For the text-containing cell, return its midpoint in [X, Y] coordinate format. 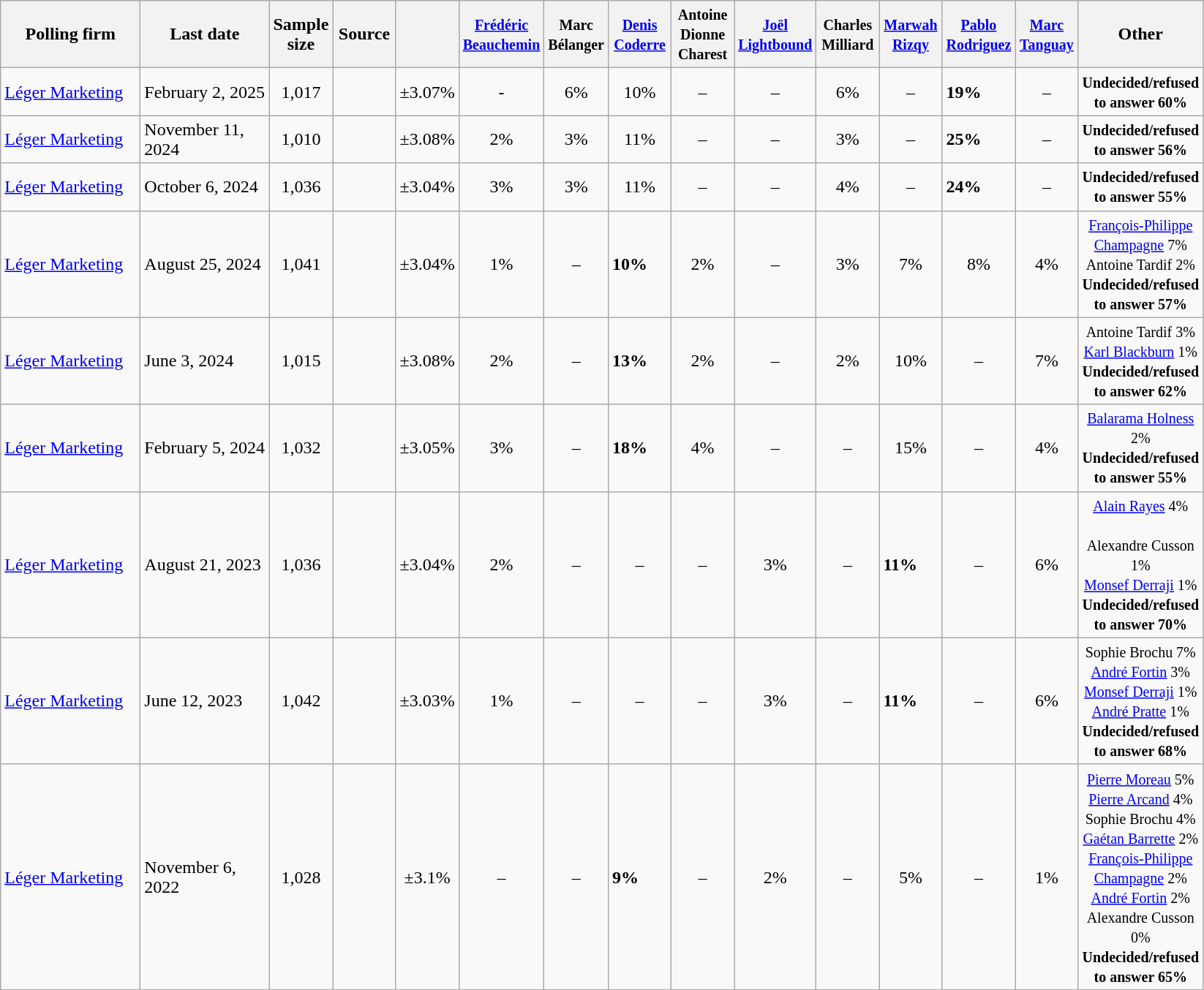
Other [1141, 34]
±3.07% [427, 92]
1,010 [301, 139]
DenisCoderre [640, 34]
24% [979, 187]
5% [911, 877]
- [502, 92]
19% [979, 92]
Antoine Dionne Charest [703, 34]
1,041 [301, 264]
1,017 [301, 92]
MarwahRizqy [911, 34]
13% [640, 361]
Undecided/refused to answer 60% [1141, 92]
Alain Rayes 4%Alexandre Cusson 1%Monsef Derraji 1%Undecided/refused to answer 70% [1141, 564]
FrédéricBeauchemin [502, 34]
±3.05% [427, 447]
June 12, 2023 [205, 700]
October 6, 2024 [205, 187]
±3.1% [427, 877]
August 21, 2023 [205, 564]
15% [911, 447]
9% [640, 877]
June 3, 2024 [205, 361]
±3.03% [427, 700]
François-Philippe Champagne 7%Antoine Tardif 2%Undecided/refused to answer 57% [1141, 264]
1,028 [301, 877]
Sample size [301, 34]
25% [979, 139]
1,015 [301, 361]
November 6, 2022 [205, 877]
Antoine Tardif 3%Karl Blackburn 1%Undecided/refused to answer 62% [1141, 361]
Undecided/refused to answer 55% [1141, 187]
Marc Bélanger [576, 34]
Polling firm [70, 34]
February 5, 2024 [205, 447]
1,042 [301, 700]
Sophie Brochu 7%André Fortin 3%Monsef Derraji 1%André Pratte 1%Undecided/refused to answer 68% [1141, 700]
8% [979, 264]
Charles Milliard [848, 34]
Source [364, 34]
August 25, 2024 [205, 264]
PabloRodriguez [979, 34]
JoëlLightbound [775, 34]
Last date [205, 34]
1,032 [301, 447]
Balarama Holness 2%Undecided/refused to answer 55% [1141, 447]
18% [640, 447]
November 11, 2024 [205, 139]
Undecided/refused to answer 56% [1141, 139]
February 2, 2025 [205, 92]
MarcTanguay [1047, 34]
